Search for the cell housing the specified text and yield its (X, Y) center coordinate. 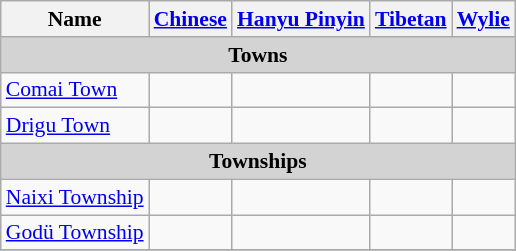
Name (75, 19)
Townships (258, 162)
Hanyu Pinyin (301, 19)
Naixi Township (75, 197)
Drigu Town (75, 126)
Comai Town (75, 90)
Tibetan (411, 19)
Chinese (190, 19)
Godü Township (75, 233)
Towns (258, 55)
Wylie (484, 19)
